Provide the (X, Y) coordinate of the cell's center where the given text is located.  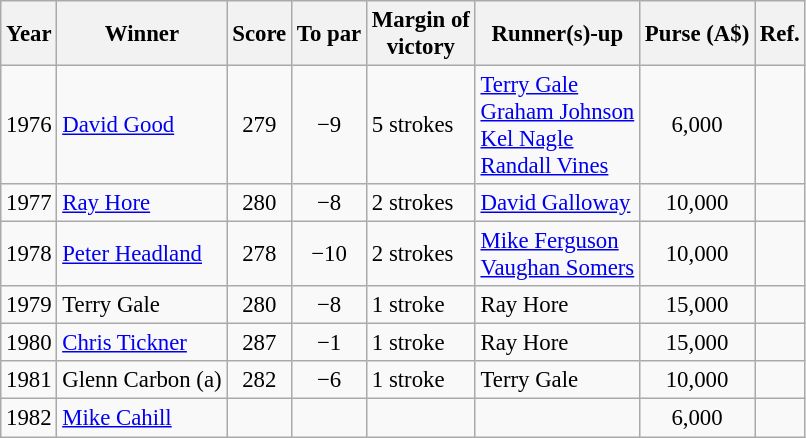
Purse (A$) (698, 34)
1980 (29, 343)
Year (29, 34)
Score (260, 34)
Chris Tickner (142, 343)
−9 (330, 126)
1979 (29, 305)
278 (260, 254)
Mike Cahill (142, 418)
1978 (29, 254)
1977 (29, 203)
Glenn Carbon (a) (142, 381)
5 strokes (420, 126)
David Galloway (557, 203)
Runner(s)-up (557, 34)
Mike FergusonVaughan Somers (557, 254)
1981 (29, 381)
David Good (142, 126)
−10 (330, 254)
1976 (29, 126)
−1 (330, 343)
279 (260, 126)
−6 (330, 381)
282 (260, 381)
Ref. (780, 34)
Terry GaleGraham JohnsonKel NagleRandall Vines (557, 126)
1982 (29, 418)
Margin ofvictory (420, 34)
287 (260, 343)
Winner (142, 34)
Peter Headland (142, 254)
To par (330, 34)
